Identify which cell holds the provided text, then report its (X, Y) central coordinate. 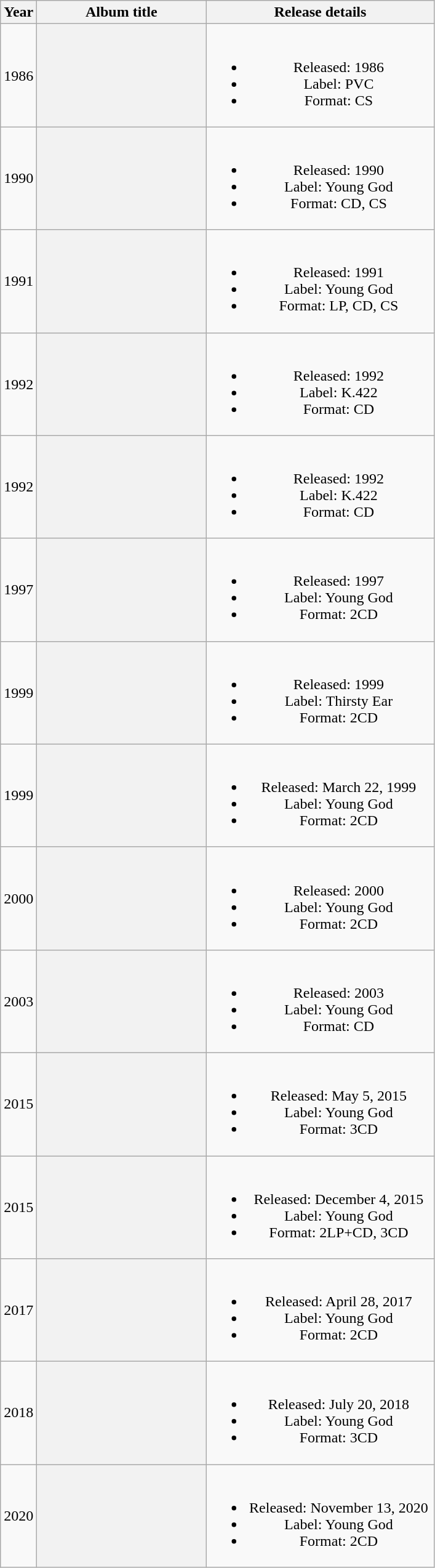
Released: April 28, 2017Label: Young GodFormat: 2CD (320, 1311)
1986 (18, 75)
Year (18, 12)
Released: 1990Label: Young GodFormat: CD, CS (320, 179)
Released: March 22, 1999Label: Young GodFormat: 2CD (320, 796)
1991 (18, 281)
2017 (18, 1311)
Released: 2003Label: Young GodFormat: CD (320, 1001)
Released: May 5, 2015Label: Young GodFormat: 3CD (320, 1104)
Album title (122, 12)
Released: December 4, 2015Label: Young GodFormat: 2LP+CD, 3CD (320, 1207)
Released: 1986Label: PVCFormat: CS (320, 75)
Released: November 13, 2020Label: Young GodFormat: 2CD (320, 1516)
Released: 1999Label: Thirsty EarFormat: 2CD (320, 692)
2018 (18, 1413)
Release details (320, 12)
2000 (18, 898)
2003 (18, 1001)
Released: July 20, 2018Label: Young GodFormat: 3CD (320, 1413)
1997 (18, 590)
Released: 2000Label: Young GodFormat: 2CD (320, 898)
Released: 1991Label: Young GodFormat: LP, CD, CS (320, 281)
2020 (18, 1516)
1990 (18, 179)
Released: 1997Label: Young GodFormat: 2CD (320, 590)
